Search for the cell housing the specified text and yield its (X, Y) center coordinate. 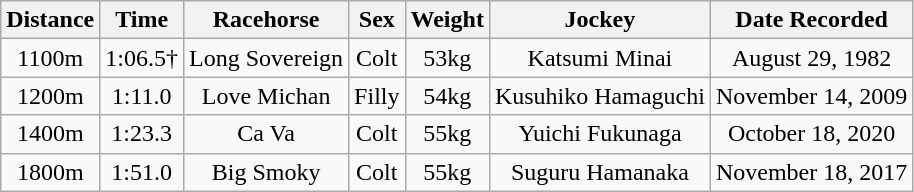
August 29, 1982 (811, 58)
1:06.5† (142, 58)
1400m (50, 134)
November 14, 2009 (811, 96)
Yuichi Fukunaga (600, 134)
November 18, 2017 (811, 172)
Suguru Hamanaka (600, 172)
Long Sovereign (266, 58)
1800m (50, 172)
Date Recorded (811, 20)
Kusuhiko Hamaguchi (600, 96)
Weight (447, 20)
1200m (50, 96)
1100m (50, 58)
Jockey (600, 20)
Love Michan (266, 96)
53kg (447, 58)
Distance (50, 20)
Sex (377, 20)
1:51.0 (142, 172)
1:11.0 (142, 96)
October 18, 2020 (811, 134)
Ca Va (266, 134)
Katsumi Minai (600, 58)
Big Smoky (266, 172)
Filly (377, 96)
54kg (447, 96)
1:23.3 (142, 134)
Racehorse (266, 20)
Time (142, 20)
